Scan for the cell matching the given text and deliver its (X, Y) coordinate at center. 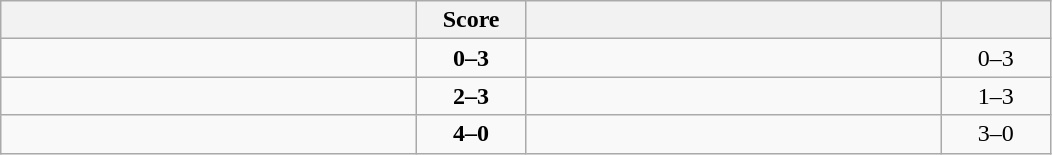
2–3 (472, 96)
4–0 (472, 134)
1–3 (996, 96)
3–0 (996, 134)
Score (472, 20)
